Capture the cell that displays the provided text and extract its (x, y) central coordinate. 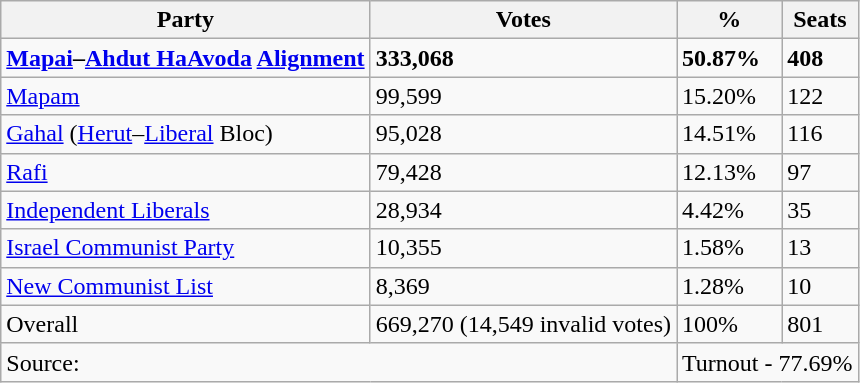
35 (820, 210)
Gahal (Herut–Liberal Bloc) (186, 134)
4.42% (728, 210)
Israel Communist Party (186, 248)
Mapai–Ahdut HaAvoda Alignment (186, 58)
99,599 (523, 96)
8,369 (523, 286)
1.58% (728, 248)
116 (820, 134)
95,028 (523, 134)
669,270 (14,549 invalid votes) (523, 324)
13 (820, 248)
10 (820, 286)
333,068 (523, 58)
15.20% (728, 96)
Party (186, 20)
Source: (339, 362)
10,355 (523, 248)
Seats (820, 20)
28,934 (523, 210)
New Communist List (186, 286)
100% (728, 324)
122 (820, 96)
97 (820, 172)
% (728, 20)
1.28% (728, 286)
Mapam (186, 96)
408 (820, 58)
79,428 (523, 172)
14.51% (728, 134)
Overall (186, 324)
801 (820, 324)
50.87% (728, 58)
Votes (523, 20)
Turnout - 77.69% (767, 362)
Independent Liberals (186, 210)
Rafi (186, 172)
12.13% (728, 172)
